Capture the cell that displays the provided text and extract its [x, y] central coordinate. 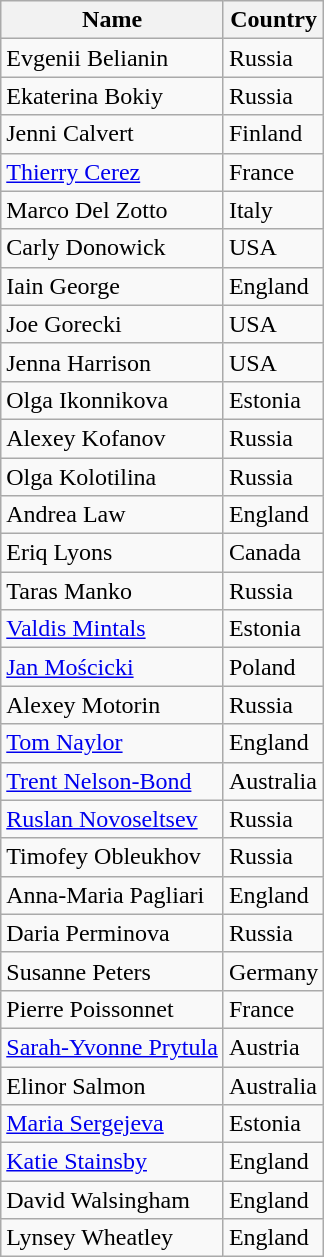
Ekaterina Bokiy [112, 96]
Tom Naylor [112, 743]
Elinor Salmon [112, 1085]
Katie Stainsby [112, 1162]
Finland [273, 134]
Country [273, 20]
Iain George [112, 286]
Pierre Poissonnet [112, 1009]
Sarah-Yvonne Prytula [112, 1047]
Germany [273, 971]
Jenni Calvert [112, 134]
Olga Kolotilina [112, 477]
Jenna Harrison [112, 362]
Carly Donowick [112, 248]
Austria [273, 1047]
Timofey Obleukhov [112, 857]
Lynsey Wheatley [112, 1238]
Valdis Mintals [112, 629]
Jan Mościcki [112, 667]
Alexey Kofanov [112, 438]
Evgenii Belianin [112, 58]
Ruslan Novoseltsev [112, 819]
Taras Manko [112, 591]
Italy [273, 210]
Susanne Peters [112, 971]
Maria Sergejeva [112, 1124]
Olga Ikonnikova [112, 400]
Eriq Lyons [112, 553]
David Walsingham [112, 1200]
Anna-Maria Pagliari [112, 895]
Alexey Motorin [112, 705]
Trent Nelson-Bond [112, 781]
Marco Del Zotto [112, 210]
Daria Perminova [112, 933]
Thierry Cerez [112, 172]
Poland [273, 667]
Andrea Law [112, 515]
Canada [273, 553]
Joe Gorecki [112, 324]
Name [112, 20]
